Identify which cell holds the provided text, then report its [x, y] central coordinate. 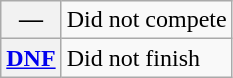
— [31, 20]
Did not finish [146, 58]
DNF [31, 58]
Did not compete [146, 20]
